Search for the cell housing the specified text and yield its [x, y] center coordinate. 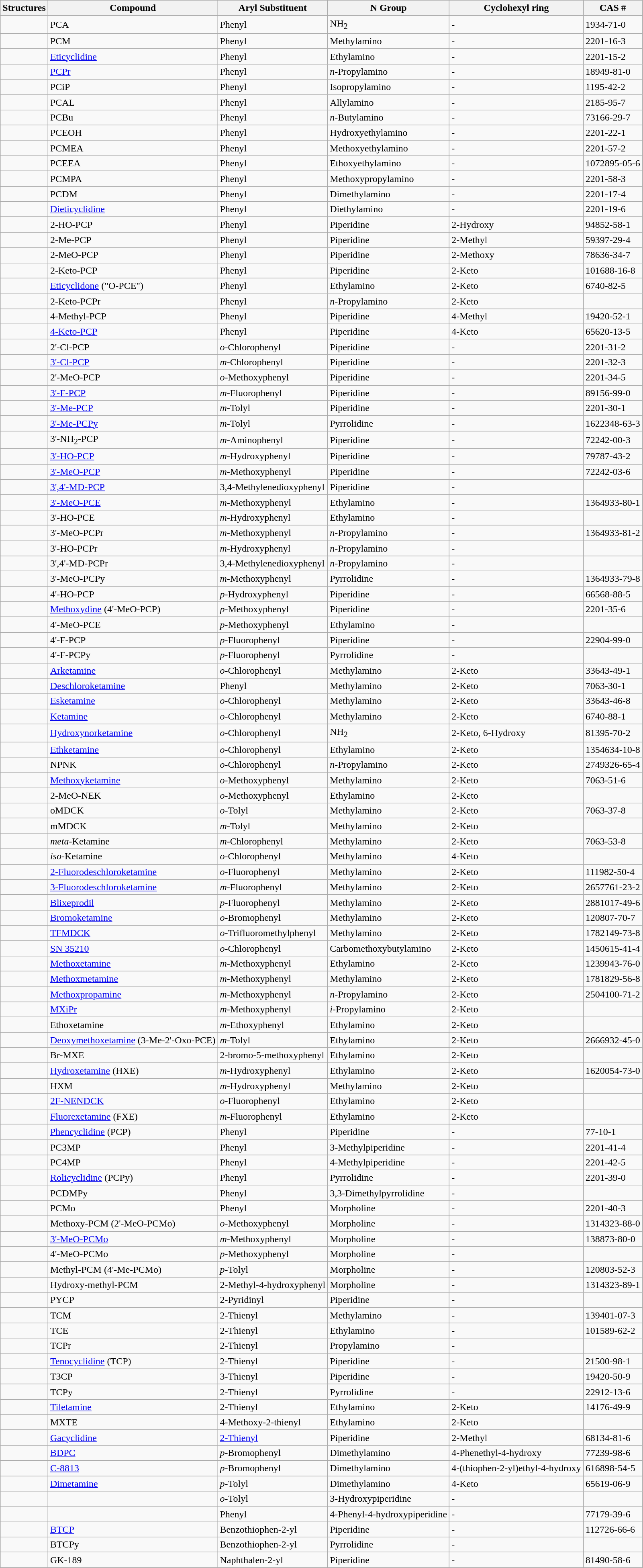
Deoxymethoxetamine (3-Me-2'-Oxo-PCE) [133, 1040]
Methoxmetamine [133, 979]
Propylamino [389, 1346]
2F-NENDCK [133, 1101]
m-Ethoxyphenyl [273, 1025]
1364933-81-2 [613, 533]
68134-81-6 [613, 1437]
Compound [133, 8]
94852-58-1 [613, 225]
2201-17-4 [613, 194]
Ethoxetamine [133, 1025]
BTCP [133, 1529]
2-bromo-5-methoxyphenyl [273, 1055]
3'-MeO-PCMo [133, 1239]
2-Fluorodeschloroketamine [133, 872]
3'-MeO-PCE [133, 502]
4-Methyl-PCP [133, 316]
Arketamine [133, 671]
19420-50-9 [613, 1376]
Methoxpropamine [133, 994]
C-8813 [133, 1468]
Deschloroketamine [133, 686]
72242-03-6 [613, 472]
1781829-56-8 [613, 979]
1364933-79-8 [613, 579]
Tenocyclidine (TCP) [133, 1361]
2201-40-3 [613, 1208]
Br-MXE [133, 1055]
66568-88-5 [613, 594]
78636-34-7 [613, 255]
PCiP [133, 87]
73166-29-7 [613, 117]
18949-81-0 [613, 72]
22904-99-0 [613, 640]
4-Methyl [516, 316]
6740-88-1 [613, 716]
Carbomethoxybutylamino [389, 948]
120807-70-7 [613, 918]
1195-42-2 [613, 87]
2-HO-PCP [133, 225]
112726-66-6 [613, 1529]
Hydroxetamine (HXE) [133, 1071]
89156-99-0 [613, 393]
2201-39-0 [613, 1178]
Fluorexetamine (FXE) [133, 1116]
Methoxyketamine [133, 780]
3'-HO-PCE [133, 517]
3',4'-MD-PCPr [133, 564]
Tiletamine [133, 1407]
Hydroxyethylamino [389, 133]
33643-49-1 [613, 671]
2-Methoxy [516, 255]
2-MeO-PCP [133, 255]
Methyl-PCM (4'-Me-PCMo) [133, 1270]
n-Butylamino [389, 117]
Eticyclidone ("O-PCE") [133, 286]
4'-MeO-PCMo [133, 1254]
3'-Me-PCPy [133, 423]
1314323-89-1 [613, 1285]
2201-57-2 [613, 148]
i-Propylamino [389, 1010]
Phencyclidine (PCP) [133, 1132]
4-(thiophen-2-yl)ethyl-4-hydroxy [516, 1468]
Dieticyclidine [133, 209]
TCE [133, 1331]
1072895-05-6 [613, 164]
77179-39-6 [613, 1514]
2881017-49-6 [613, 902]
Gacyclidine [133, 1437]
MXTE [133, 1422]
T3CP [133, 1376]
6740-82-5 [613, 286]
4-Phenethyl-4-hydroxy [516, 1453]
65619-06-9 [613, 1484]
7063-30-1 [613, 686]
19420-52-1 [613, 316]
3'-Cl-PCP [133, 362]
138873-80-0 [613, 1239]
1934-71-0 [613, 25]
3'-MeO-PCPr [133, 533]
4-Phenyl-4-hydroxypiperidine [389, 1514]
Ethketamine [133, 750]
PCMEA [133, 148]
2201-31-2 [613, 347]
7063-37-8 [613, 811]
oMDCK [133, 811]
PCMPA [133, 179]
2-Hydroxy [516, 225]
PYCP [133, 1300]
81395-70-2 [613, 733]
2657761-23-2 [613, 887]
3,3-Dimethylpyrrolidine [389, 1193]
22912-13-6 [613, 1392]
TCPy [133, 1392]
65620-13-5 [613, 331]
PC3MP [133, 1147]
Aryl Substituent [273, 8]
2'-Cl-PCP [133, 347]
4'-HO-PCP [133, 594]
2201-30-1 [613, 408]
Cyclohexyl ring [516, 8]
81490-58-6 [613, 1560]
TCM [133, 1315]
Hydroxy-methyl-PCM [133, 1285]
Allylamino [389, 102]
2201-32-3 [613, 362]
3-Methylpiperidine [389, 1147]
2201-19-6 [613, 209]
2201-35-6 [613, 609]
111982-50-4 [613, 872]
BTCPy [133, 1545]
4-Keto-PCP [133, 331]
PCEOH [133, 133]
PCM [133, 41]
Blixeprodil [133, 902]
3'-F-PCP [133, 393]
3-Fluorodeschloroketamine [133, 887]
2-Keto, 6-Hydroxy [516, 733]
4-Methoxy-2-thienyl [273, 1422]
Ethoxyethylamino [389, 164]
139401-07-3 [613, 1315]
PCMo [133, 1208]
21500-98-1 [613, 1361]
14176-49-9 [613, 1407]
1622348-63-3 [613, 423]
PC4MP [133, 1162]
1782149-73-8 [613, 933]
2201-16-3 [613, 41]
GK-189 [133, 1560]
3'-MeO-PCP [133, 472]
p-Hydroxyphenyl [273, 594]
1620054-73-0 [613, 1071]
Methoxyethylamino [389, 148]
TFMDCK [133, 933]
1239943-76-0 [613, 963]
2201-22-1 [613, 133]
77-10-1 [613, 1132]
CAS # [613, 8]
2666932-45-0 [613, 1040]
BDPC [133, 1453]
2'-MeO-PCP [133, 378]
33643-46-8 [613, 701]
Methoxydine (4'-MeO-PCP) [133, 609]
2-Methyl-4-hydroxyphenyl [273, 1285]
2201-42-5 [613, 1162]
101589-62-2 [613, 1331]
Hydroxynorketamine [133, 733]
Ketamine [133, 716]
Isopropylamino [389, 87]
HXM [133, 1086]
iso-Ketamine [133, 857]
Dimetamine [133, 1484]
2201-58-3 [613, 179]
4'-MeO-PCE [133, 625]
PCEEA [133, 164]
m-Aminophenyl [273, 440]
2-Keto-PCPr [133, 301]
MXiPr [133, 1010]
1354634-10-8 [613, 750]
616898-54-5 [613, 1468]
3',4'-MD-PCP [133, 487]
PCPr [133, 72]
3-Thienyl [273, 1376]
79787-43-2 [613, 456]
3'-Me-PCP [133, 408]
o-Bromophenyl [273, 918]
meta-Ketamine [133, 841]
1364933-80-1 [613, 502]
Bromoketamine [133, 918]
NPNK [133, 765]
2-Me-PCP [133, 240]
PCBu [133, 117]
2-MeO-NEK [133, 795]
2201-15-2 [613, 56]
77239-98-6 [613, 1453]
Methoxy-PCM (2'-MeO-PCMo) [133, 1224]
PCAL [133, 102]
2201-41-4 [613, 1147]
2201-34-5 [613, 378]
TCPr [133, 1346]
Methoxypropylamino [389, 179]
120803-52-3 [613, 1270]
2504100-71-2 [613, 994]
mMDCK [133, 826]
Methoxetamine [133, 963]
PCDMPy [133, 1193]
1450615-41-4 [613, 948]
3'-HO-PCP [133, 456]
SN 35210 [133, 948]
PCDM [133, 194]
Rolicyclidine (PCPy) [133, 1178]
N Group [389, 8]
o-Trifluoromethylphenyl [273, 933]
Structures [24, 8]
Esketamine [133, 701]
7063-51-6 [613, 780]
2-Pyridinyl [273, 1300]
2-Keto-PCP [133, 270]
Naphthalen-2-yl [273, 1560]
3'-MeO-PCPy [133, 579]
Eticyclidine [133, 56]
59397-29-4 [613, 240]
3-Hydroxypiperidine [389, 1499]
4-Methylpiperidine [389, 1162]
3'-NH2-PCP [133, 440]
4'-F-PCP [133, 640]
PCA [133, 25]
Diethylamino [389, 209]
72242-00-3 [613, 440]
2749326-65-4 [613, 765]
7063-53-8 [613, 841]
101688-16-8 [613, 270]
2185-95-7 [613, 102]
1314323-88-0 [613, 1224]
4'-F-PCPy [133, 655]
3'-HO-PCPr [133, 548]
